Search for the cell housing the specified text and yield its [x, y] center coordinate. 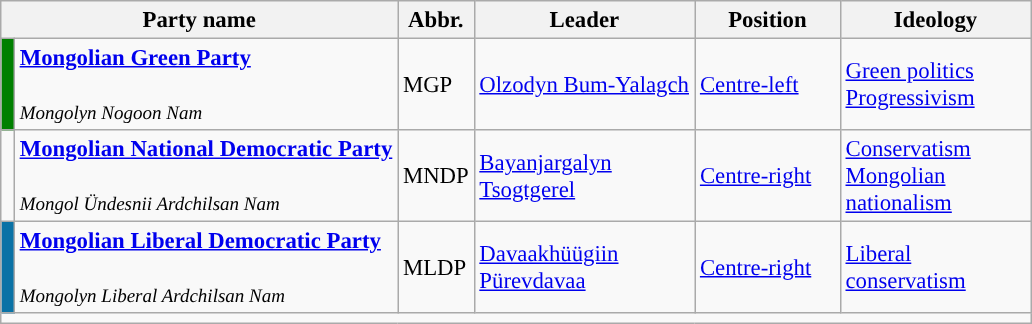
Liberal conservatism [936, 268]
Mongolian National Democratic PartyMongol Ündesnii Ardchilsan Nam [206, 176]
Centre-left [768, 85]
ConservatismMongolian nationalism [936, 176]
MNDP [436, 176]
Leader [584, 20]
Position [768, 20]
Mongolian Green PartyMongolyn Nogoon Nam [206, 85]
Bayanjargalyn Tsogtgerel [584, 176]
MGP [436, 85]
Olzodyn Bum-Yalagch [584, 85]
Party name [200, 20]
Green politicsProgressivism [936, 85]
Davaakhüügiin Pürevdavaa [584, 268]
Ideology [936, 20]
MLDP [436, 268]
Mongolian Liberal Democratic PartyMongolyn Liberal Ardchilsan Nam [206, 268]
Abbr. [436, 20]
